Identify which cell holds the provided text, then report its [x, y] central coordinate. 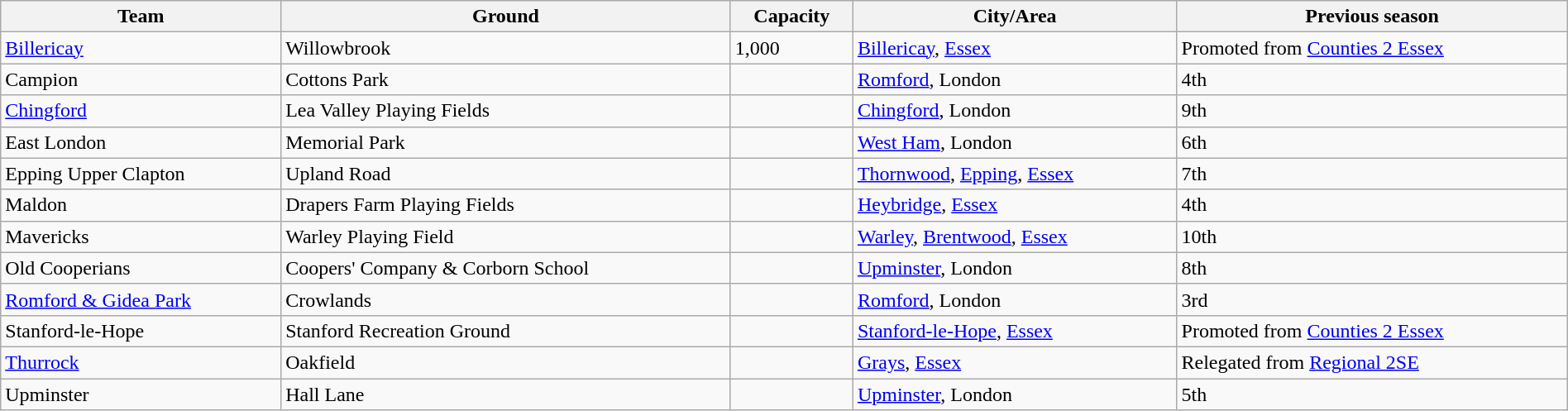
Chingford [141, 111]
Previous season [1372, 17]
Warley, Brentwood, Essex [1015, 237]
Heybridge, Essex [1015, 205]
6th [1372, 142]
East London [141, 142]
Stanford-le-Hope, Essex [1015, 331]
Chingford, London [1015, 111]
10th [1372, 237]
Coopers' Company & Corborn School [506, 268]
Drapers Farm Playing Fields [506, 205]
Oakfield [506, 362]
Billericay, Essex [1015, 48]
Warley Playing Field [506, 237]
Grays, Essex [1015, 362]
Epping Upper Clapton [141, 174]
Thurrock [141, 362]
Romford & Gidea Park [141, 299]
Stanford Recreation Ground [506, 331]
Maldon [141, 205]
Team [141, 17]
Cottons Park [506, 79]
Old Cooperians [141, 268]
Relegated from Regional 2SE [1372, 362]
Ground [506, 17]
Crowlands [506, 299]
Upminster [141, 394]
Willowbrook [506, 48]
Lea Valley Playing Fields [506, 111]
1,000 [791, 48]
5th [1372, 394]
Stanford-le-Hope [141, 331]
Billericay [141, 48]
West Ham, London [1015, 142]
Mavericks [141, 237]
9th [1372, 111]
Upland Road [506, 174]
Capacity [791, 17]
3rd [1372, 299]
City/Area [1015, 17]
Memorial Park [506, 142]
Campion [141, 79]
8th [1372, 268]
Thornwood, Epping, Essex [1015, 174]
7th [1372, 174]
Hall Lane [506, 394]
